From the cell containing the given text, extract its center point as (x, y) coordinate. 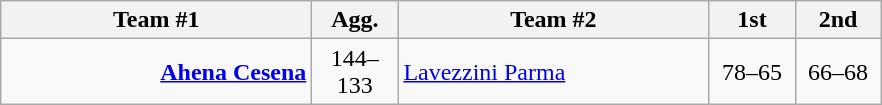
Agg. (355, 20)
66–68 (838, 72)
Lavezzini Parma (554, 72)
Team #1 (156, 20)
144–133 (355, 72)
1st (752, 20)
78–65 (752, 72)
Ahena Cesena (156, 72)
2nd (838, 20)
Team #2 (554, 20)
